Pinpoint the cell where the given text exists, returning its [x, y] midpoint coordinate. 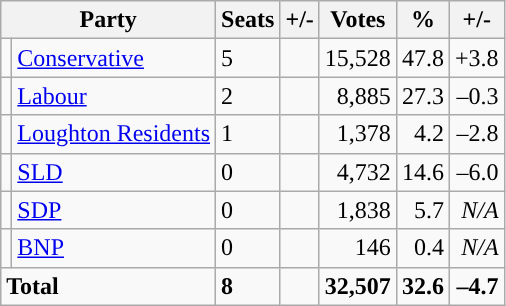
5.7 [422, 210]
8 [248, 286]
BNP [114, 248]
47.8 [422, 58]
146 [358, 248]
Conservative [114, 58]
SLD [114, 172]
–0.3 [476, 96]
4,732 [358, 172]
–4.7 [476, 286]
–6.0 [476, 172]
5 [248, 58]
% [422, 20]
Total [108, 286]
Votes [358, 20]
2 [248, 96]
0.4 [422, 248]
Labour [114, 96]
32.6 [422, 286]
15,528 [358, 58]
SDP [114, 210]
+3.8 [476, 58]
Party [108, 20]
Loughton Residents [114, 134]
14.6 [422, 172]
4.2 [422, 134]
1,838 [358, 210]
1,378 [358, 134]
32,507 [358, 286]
Seats [248, 20]
27.3 [422, 96]
1 [248, 134]
–2.8 [476, 134]
8,885 [358, 96]
